Capture the cell that displays the provided text and extract its (x, y) central coordinate. 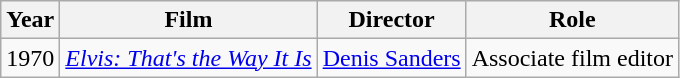
Role (572, 20)
Associate film editor (572, 58)
Elvis: That's the Way It Is (188, 58)
Film (188, 20)
Denis Sanders (392, 58)
Year (30, 20)
Director (392, 20)
1970 (30, 58)
